Provide the [X, Y] coordinate of the cell's center where the given text is located.  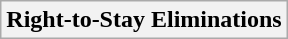
Right-to-Stay Eliminations [144, 20]
